Extract the (X, Y) coordinate from the center of the cell holding the provided text.  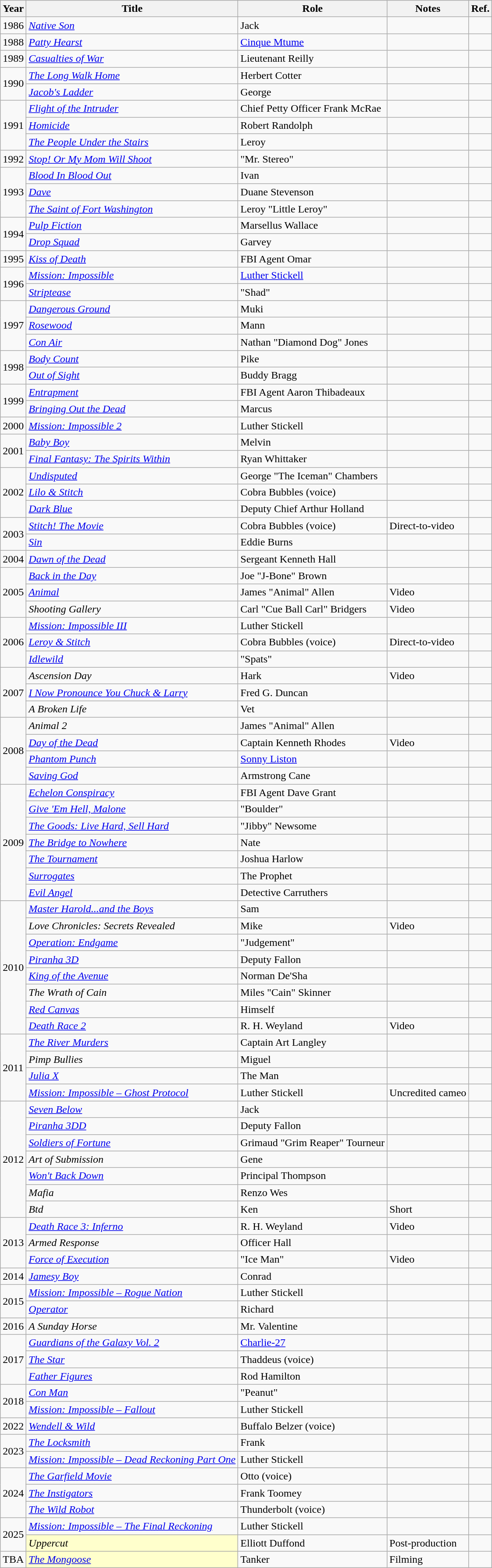
Surrogates (132, 876)
Animal (132, 592)
Animal 2 (132, 726)
2008 (13, 750)
Jacob's Ladder (132, 92)
Btd (132, 1209)
Evil Angel (132, 892)
Mission: Impossible (132, 276)
Rod Hamilton (313, 1376)
Soldiers of Fortune (132, 1143)
The Instigators (132, 1493)
Sergeant Kenneth Hall (313, 559)
Richard (313, 1310)
"Boulder" (313, 809)
Native Son (132, 25)
Miguel (313, 1059)
Garvey (313, 242)
Force of Execution (132, 1259)
The Bridge to Nowhere (132, 842)
Art of Submission (132, 1159)
1998 (13, 367)
Leroy "Little Leroy" (313, 209)
Dawn of the Dead (132, 559)
Blood In Blood Out (132, 175)
Ryan Whittaker (313, 459)
The Star (132, 1359)
Sonny Liston (313, 759)
Stitch! The Movie (132, 526)
Pulp Fiction (132, 226)
FBI Agent Omar (313, 259)
Mission: Impossible – Rogue Nation (132, 1293)
"Judgement" (313, 942)
1997 (13, 326)
Ivan (313, 175)
Echelon Conspiracy (132, 793)
Back in the Day (132, 576)
The Garfield Movie (132, 1476)
Post-production (428, 1543)
Death Race 2 (132, 1026)
Kiss of Death (132, 259)
Pimp Bullies (132, 1059)
Mission: Impossible 2 (132, 425)
Chief Petty Officer Frank McRae (313, 109)
2025 (13, 1534)
Piranha 3D (132, 959)
Dave (132, 192)
Undisputed (132, 475)
2001 (13, 450)
George (313, 92)
1996 (13, 284)
Norman De'Sha (313, 976)
Armstrong Cane (313, 776)
Leroy & Stitch (132, 642)
Operation: Endgame (132, 942)
Thaddeus (voice) (313, 1359)
FBI Agent Dave Grant (313, 793)
2003 (13, 534)
Renzo Wes (313, 1193)
Buddy Bragg (313, 375)
"Spats" (313, 659)
Out of Sight (132, 375)
Carl "Cue Ball Carl" Bridgers (313, 609)
Guardians of the Galaxy Vol. 2 (132, 1343)
Striptease (132, 292)
Year (13, 9)
A Broken Life (132, 709)
Father Figures (132, 1376)
Grimaud "Grim Reaper" Tourneur (313, 1143)
1989 (13, 59)
Detective Carruthers (313, 892)
2022 (13, 1426)
Mann (313, 326)
2011 (13, 1068)
Drop Squad (132, 242)
Pike (313, 359)
1990 (13, 84)
Hark (313, 676)
The River Murders (132, 1043)
Ref. (481, 9)
Captain Art Langley (313, 1043)
Mission: Impossible – Ghost Protocol (132, 1093)
Shooting Gallery (132, 609)
1991 (13, 125)
Final Fantasy: The Spirits Within (132, 459)
The People Under the Stairs (132, 142)
2012 (13, 1159)
Master Harold...and the Boys (132, 909)
Con Air (132, 342)
Love Chronicles: Secrets Revealed (132, 926)
1995 (13, 259)
Captain Kenneth Rhodes (313, 743)
Officer Hall (313, 1242)
Notes (428, 9)
1999 (13, 400)
Conrad (313, 1276)
Buffalo Belzer (voice) (313, 1426)
Cinque Mtume (313, 42)
Marcus (313, 409)
Saving God (132, 776)
Otto (voice) (313, 1476)
Title (132, 9)
The Locksmith (132, 1443)
Death Race 3: Inferno (132, 1226)
Operator (132, 1310)
The Mongoose (132, 1560)
Sam (313, 909)
Joe "J-Bone" Brown (313, 576)
Bringing Out the Dead (132, 409)
Piranha 3DD (132, 1126)
Phantom Punch (132, 759)
Entrapment (132, 392)
Body Count (132, 359)
King of the Avenue (132, 976)
I Now Pronounce You Chuck & Larry (132, 692)
Joshua Harlow (313, 859)
Uncredited cameo (428, 1093)
Principal Thompson (313, 1176)
Herbert Cotter (313, 75)
Melvin (313, 442)
Himself (313, 1009)
The Long Walk Home (132, 75)
The Saint of Fort Washington (132, 209)
Muki (313, 309)
Leroy (313, 142)
"Shad" (313, 292)
Stop! Or My Mom Will Shoot (132, 159)
"Jibby" Newsome (313, 826)
1988 (13, 42)
2006 (13, 642)
Role (313, 9)
Idlewild (132, 659)
2009 (13, 842)
Sin (132, 542)
Marsellus Wallace (313, 226)
2024 (13, 1493)
2023 (13, 1451)
George "The Iceman" Chambers (313, 475)
Casualties of War (132, 59)
2007 (13, 692)
Elliott Duffond (313, 1543)
2010 (13, 967)
"Ice Man" (313, 1259)
Frank (313, 1443)
Ken (313, 1209)
"Mr. Stereo" (313, 159)
Fred G. Duncan (313, 692)
Deputy Chief Arthur Holland (313, 509)
FBI Agent Aaron Thibadeaux (313, 392)
Julia X (132, 1076)
Gene (313, 1159)
A Sunday Horse (132, 1326)
Miles "Cain" Skinner (313, 992)
Red Canvas (132, 1009)
Short (428, 1209)
2004 (13, 559)
Baby Boy (132, 442)
Mission: Impossible – The Final Reckoning (132, 1526)
TBA (13, 1560)
2015 (13, 1301)
Give 'Em Hell, Malone (132, 809)
Tanker (313, 1560)
The Wild Robot (132, 1509)
2000 (13, 425)
Vet (313, 709)
1986 (13, 25)
Lieutenant Reilly (313, 59)
Mission: Impossible – Dead Reckoning Part One (132, 1459)
Homicide (132, 125)
Filming (428, 1560)
Dark Blue (132, 509)
2002 (13, 492)
Robert Randolph (313, 125)
Thunderbolt (voice) (313, 1509)
Uppercut (132, 1543)
Wendell & Wild (132, 1426)
"Peanut" (313, 1393)
2014 (13, 1276)
Flight of the Intruder (132, 109)
2005 (13, 592)
The Man (313, 1076)
Mission: Impossible – Fallout (132, 1409)
Mission: Impossible III (132, 626)
The Tournament (132, 859)
Eddie Burns (313, 542)
Armed Response (132, 1242)
Duane Stevenson (313, 192)
2013 (13, 1242)
2016 (13, 1326)
Charlie-27 (313, 1343)
Rosewood (132, 326)
The Wrath of Cain (132, 992)
Seven Below (132, 1109)
Mike (313, 926)
Con Man (132, 1393)
2018 (13, 1401)
Day of the Dead (132, 743)
The Goods: Live Hard, Sell Hard (132, 826)
Nathan "Diamond Dog" Jones (313, 342)
1994 (13, 234)
1993 (13, 192)
Mafia (132, 1193)
The Prophet (313, 876)
1992 (13, 159)
Nate (313, 842)
Dangerous Ground (132, 309)
Lilo & Stitch (132, 492)
Ascension Day (132, 676)
Frank Toomey (313, 1493)
Mr. Valentine (313, 1326)
2017 (13, 1359)
Jamesy Boy (132, 1276)
Patty Hearst (132, 42)
Won't Back Down (132, 1176)
